For the text-containing cell, return its midpoint in (x, y) coordinate format. 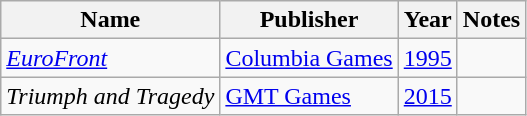
1995 (428, 58)
EuroFront (110, 58)
Publisher (309, 20)
Columbia Games (309, 58)
Name (110, 20)
GMT Games (309, 96)
Year (428, 20)
Triumph and Tragedy (110, 96)
2015 (428, 96)
Notes (491, 20)
